Output the (X, Y) coordinate of the center of the cell containing the given text.  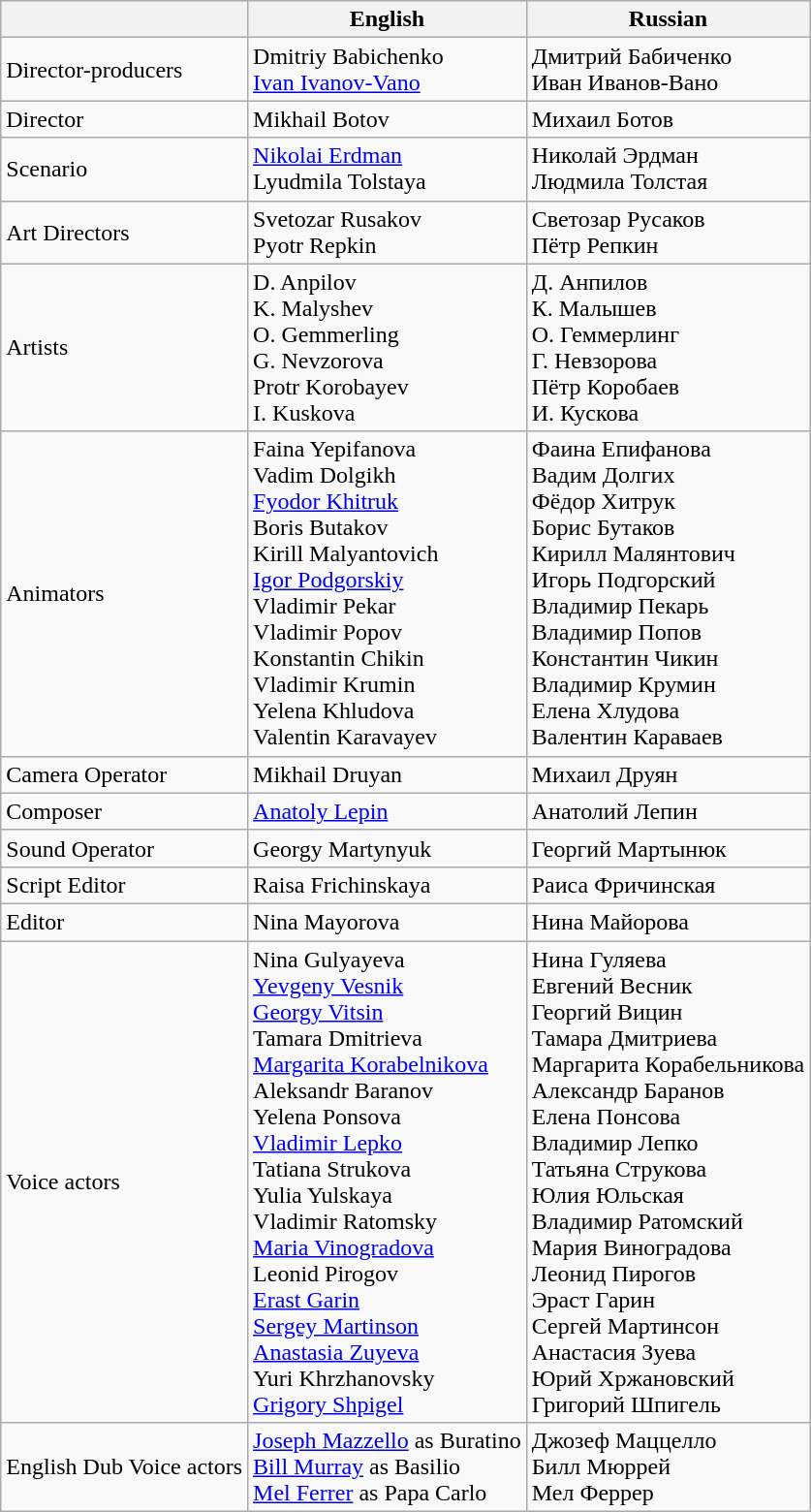
Director (124, 119)
Nikolai ErdmanLyudmila Tolstaya (388, 169)
Михаил Друян (669, 774)
Joseph Mazzello as BuratinoBill Murray as BasilioMel Ferrer as Papa Carlo (388, 1467)
Sound Operator (124, 848)
Svetozar RusakovPyotr Repkin (388, 233)
Дмитрий БабиченкоИван Иванов-Вано (669, 70)
Михаил Ботов (669, 119)
Script Editor (124, 885)
Scenario (124, 169)
Raisa Frichinskaya (388, 885)
Mikhail Druyan (388, 774)
Anatoly Lepin (388, 811)
Mikhail Botov (388, 119)
Art Directors (124, 233)
Светозар РусаковПётр Репкин (669, 233)
Nina Mayorova (388, 922)
English (388, 19)
Russian (669, 19)
Georgy Martynyuk (388, 848)
D. AnpilovK. MalyshevO. GemmerlingG. NevzorovaProtr KorobayevI. Kuskova (388, 347)
Николай ЭрдманЛюдмила Толстая (669, 169)
Нина Майорова (669, 922)
Dmitriy BabichenkoIvan Ivanov-Vano (388, 70)
Георгий Мартынюк (669, 848)
Д. АнпиловК. МалышевО. ГеммерлингГ. НевзороваПётр КоробаевИ. Кускова (669, 347)
Анатолий Лепин (669, 811)
Раиса Фричинская (669, 885)
Animators (124, 593)
Джозеф МаццеллоБилл МюррейМел Феррер (669, 1467)
Voice actors (124, 1181)
Composer (124, 811)
English Dub Voice actors (124, 1467)
Camera Operator (124, 774)
Artists (124, 347)
Editor (124, 922)
Director-producers (124, 70)
